Locate the cell with the specified text and output its (x, y) center coordinate. 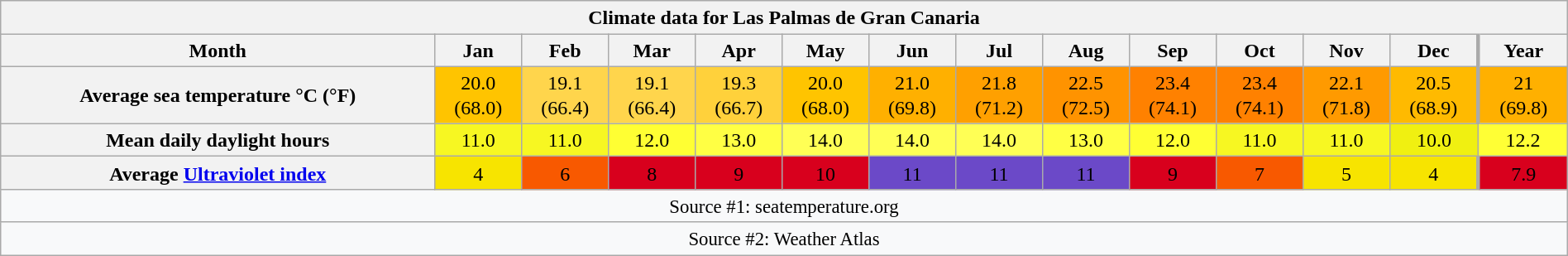
Month (218, 51)
21.0(69.8) (913, 94)
22.1(71.8) (1346, 94)
Dec (1434, 51)
Jun (913, 51)
6 (566, 173)
7 (1260, 173)
5 (1346, 173)
22.5(72.5) (1087, 94)
10 (825, 173)
7.9 (1523, 173)
Average Ultraviolet index (218, 173)
Year (1523, 51)
8 (652, 173)
Feb (566, 51)
Nov (1346, 51)
10.0 (1434, 140)
Sep (1173, 51)
Source #1: seatemperature.org (784, 205)
20.5(68.9) (1434, 94)
May (825, 51)
Climate data for Las Palmas de Gran Canaria (784, 17)
Oct (1260, 51)
Source #2: Weather Atlas (784, 239)
Jul (999, 51)
Aug (1087, 51)
21(69.8) (1523, 94)
Jan (478, 51)
12.2 (1523, 140)
Mar (652, 51)
Apr (739, 51)
21.8(71.2) (999, 94)
Average sea temperature °C (°F) (218, 94)
19.3(66.7) (739, 94)
Mean daily daylight hours (218, 140)
